Determine the [x, y] coordinate at the center of the cell enclosing the given text.  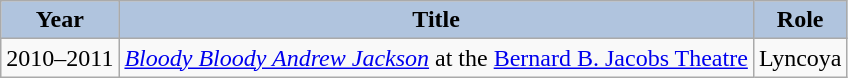
Role [800, 20]
Title [436, 20]
Bloody Bloody Andrew Jackson at the Bernard B. Jacobs Theatre [436, 58]
2010–2011 [60, 58]
Lyncoya [800, 58]
Year [60, 20]
